Return (x, y) of the center of cell containing provided text 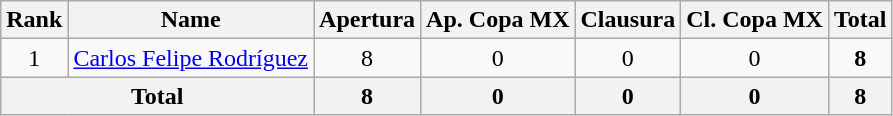
Ap. Copa MX (498, 20)
Apertura (368, 20)
Carlos Felipe Rodríguez (191, 58)
Rank (34, 20)
1 (34, 58)
Clausura (628, 20)
Cl. Copa MX (755, 20)
Name (191, 20)
